Return the (X, Y) coordinate for the center point of the cell that contains the specified text.  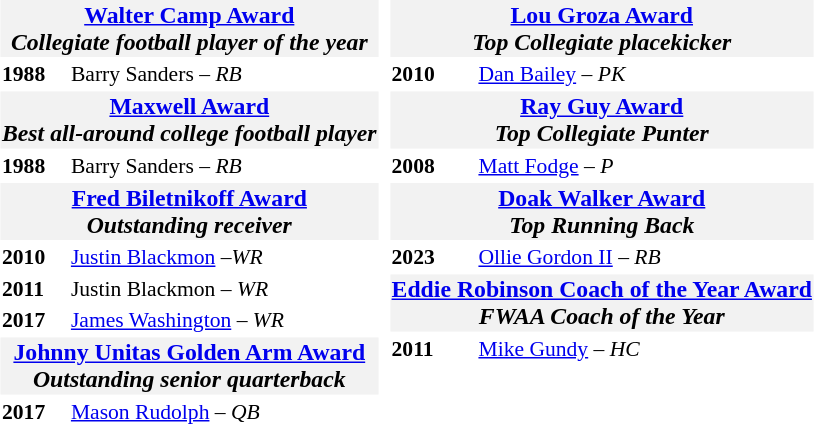
Doak Walker AwardTop Running Back (602, 212)
Dan Bailey – PK (646, 74)
2023 (432, 257)
2017 (33, 320)
Matt Fodge – P (646, 166)
James Washington – WR (224, 320)
2008 (432, 166)
Ollie Gordon II – RB (646, 257)
Ray Guy AwardTop Collegiate Punter (602, 120)
Mike Gundy – HC (646, 348)
Justin Blackmon – WR (224, 288)
Eddie Robinson Coach of the Year AwardFWAA Coach of the Year (602, 302)
Fred Biletnikoff AwardOutstanding receiver (189, 212)
Johnny Unitas Golden Arm AwardOutstanding senior quarterback (189, 366)
Walter Camp AwardCollegiate football player of the year (189, 28)
Justin Blackmon –WR (224, 257)
Lou Groza AwardTop Collegiate placekicker (602, 28)
Maxwell AwardBest all-around college football player (189, 120)
